Extract the [X, Y] coordinate from the center of the cell holding the provided text.  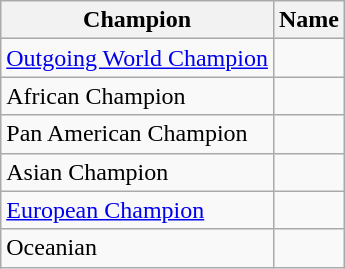
Pan American Champion [138, 134]
Oceanian [138, 248]
Asian Champion [138, 172]
Outgoing World Champion [138, 58]
Champion [138, 20]
Name [308, 20]
European Champion [138, 210]
African Champion [138, 96]
